Capture the cell that displays the provided text and extract its (X, Y) central coordinate. 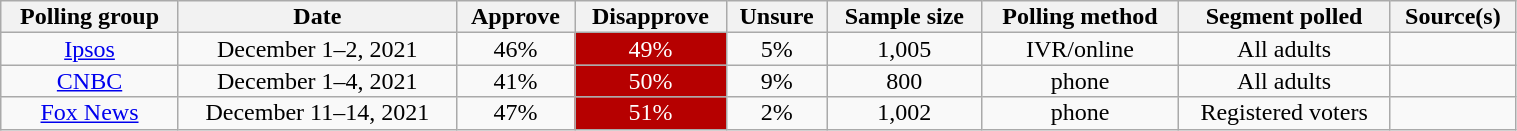
Approve (515, 17)
2% (776, 113)
Ipsos (90, 49)
Fox News (90, 113)
47% (515, 113)
December 11–14, 2021 (317, 113)
Polling method (1080, 17)
Date (317, 17)
IVR/online (1080, 49)
Sample size (904, 17)
December 1–2, 2021 (317, 49)
9% (776, 81)
Source(s) (1453, 17)
Unsure (776, 17)
46% (515, 49)
CNBC (90, 81)
41% (515, 81)
800 (904, 81)
Polling group (90, 17)
December 1–4, 2021 (317, 81)
5% (776, 49)
Disapprove (651, 17)
49% (651, 49)
Segment polled (1284, 17)
1,005 (904, 49)
1,002 (904, 113)
50% (651, 81)
51% (651, 113)
Registered voters (1284, 113)
